Scan for the cell matching the given text and deliver its (X, Y) coordinate at center. 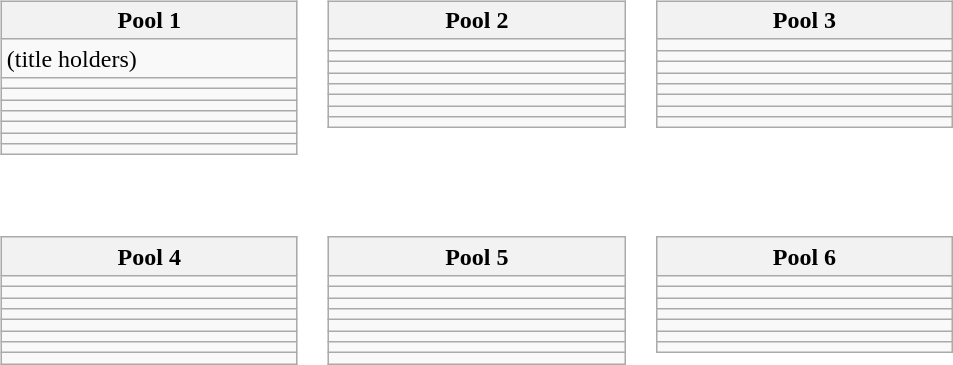
Pool 5 (477, 256)
(title holders) (149, 58)
Pool 1 (149, 20)
Pool 6 (804, 256)
Pool 3 (804, 20)
Pool 2 (477, 20)
Pool 4 (149, 256)
